Find where the given text appears and provide that cell's center as [x, y] coordinate. 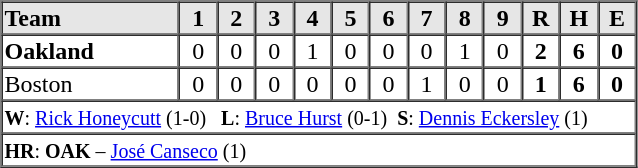
E [617, 18]
W: Rick Honeycutt (1-0) L: Bruce Hurst (0-1) S: Dennis Eckersley (1) [319, 116]
Oakland [91, 50]
5 [350, 18]
H [579, 18]
3 [274, 18]
8 [465, 18]
Boston [91, 84]
R [541, 18]
9 [503, 18]
Team [91, 18]
HR: OAK – José Canseco (1) [319, 150]
7 [427, 18]
4 [312, 18]
